Identify which cell holds the provided text, then report its (x, y) central coordinate. 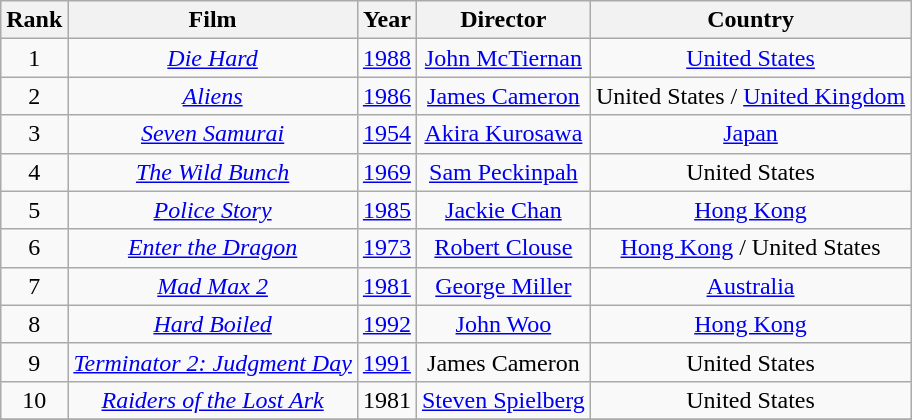
Police Story (213, 210)
Director (503, 20)
Raiders of the Lost Ark (213, 400)
Film (213, 20)
Robert Clouse (503, 248)
8 (34, 324)
5 (34, 210)
Mad Max 2 (213, 286)
1985 (386, 210)
Rank (34, 20)
1986 (386, 96)
John Woo (503, 324)
1991 (386, 362)
The Wild Bunch (213, 172)
1988 (386, 58)
1973 (386, 248)
Aliens (213, 96)
6 (34, 248)
United States / United Kingdom (750, 96)
Jackie Chan (503, 210)
Steven Spielberg (503, 400)
1 (34, 58)
Akira Kurosawa (503, 134)
Japan (750, 134)
1969 (386, 172)
George Miller (503, 286)
Enter the Dragon (213, 248)
4 (34, 172)
Terminator 2: Judgment Day (213, 362)
Country (750, 20)
Hard Boiled (213, 324)
Seven Samurai (213, 134)
Sam Peckinpah (503, 172)
Die Hard (213, 58)
John McTiernan (503, 58)
10 (34, 400)
7 (34, 286)
1992 (386, 324)
2 (34, 96)
1954 (386, 134)
9 (34, 362)
Hong Kong / United States (750, 248)
Year (386, 20)
3 (34, 134)
Australia (750, 286)
